Return [X, Y] of the center of cell containing provided text 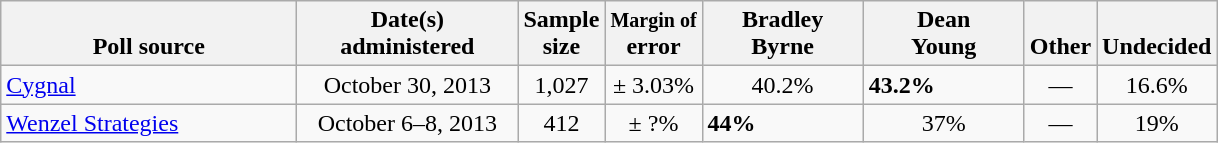
40.2% [782, 85]
± 3.03% [654, 85]
37% [944, 123]
October 30, 2013 [408, 85]
Date(s)administered [408, 34]
1,027 [562, 85]
Poll source [149, 34]
Margin oferror [654, 34]
Wenzel Strategies [149, 123]
Cygnal [149, 85]
± ?% [654, 123]
16.6% [1157, 85]
19% [1157, 123]
412 [562, 123]
Samplesize [562, 34]
44% [782, 123]
Undecided [1157, 34]
DeanYoung [944, 34]
BradleyByrne [782, 34]
43.2% [944, 85]
Other [1060, 34]
October 6–8, 2013 [408, 123]
